Identify which cell holds the provided text, then report its [x, y] central coordinate. 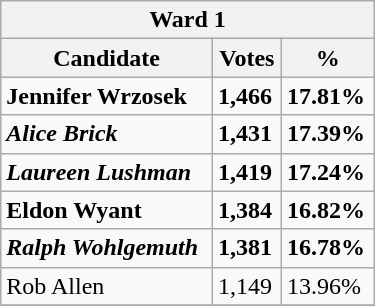
13.96% [328, 286]
Ward 1 [188, 20]
1,466 [246, 96]
17.81% [328, 96]
17.39% [328, 134]
Votes [246, 58]
Jennifer Wrzosek [107, 96]
1,149 [246, 286]
Candidate [107, 58]
Rob Allen [107, 286]
Alice Brick [107, 134]
1,384 [246, 210]
1,419 [246, 172]
16.82% [328, 210]
% [328, 58]
Laureen Lushman [107, 172]
1,381 [246, 248]
Ralph Wohlgemuth [107, 248]
17.24% [328, 172]
16.78% [328, 248]
1,431 [246, 134]
Eldon Wyant [107, 210]
